Search for the cell housing the specified text and yield its (X, Y) center coordinate. 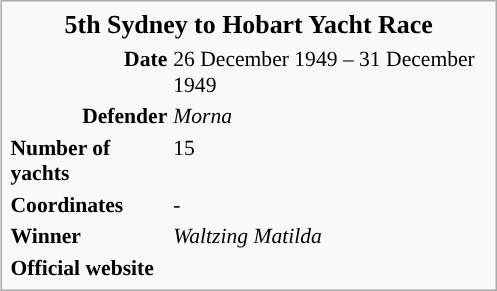
Winner (89, 236)
Morna (330, 116)
Coordinates (89, 204)
- (330, 204)
15 (330, 160)
Number of yachts (89, 160)
Defender (89, 116)
Waltzing Matilda (330, 236)
5th Sydney to Hobart Yacht Race (248, 26)
26 December 1949 – 31 December 1949 (330, 72)
Date (89, 72)
Official website (89, 267)
